Locate the cell with the specified text and output its [x, y] center coordinate. 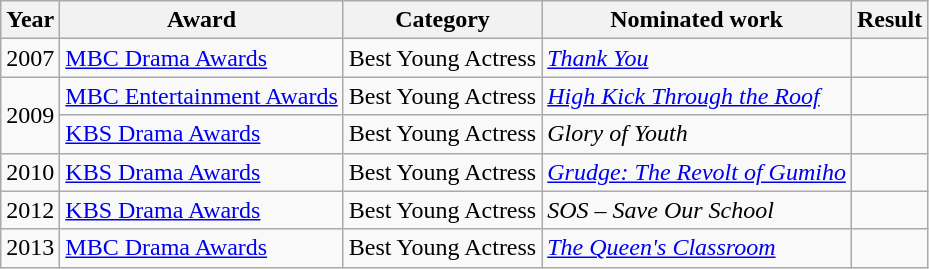
SOS – Save Our School [697, 210]
Grudge: The Revolt of Gumiho [697, 172]
The Queen's Classroom [697, 248]
Glory of Youth [697, 134]
2007 [30, 58]
High Kick Through the Roof [697, 96]
MBC Entertainment Awards [202, 96]
Year [30, 20]
2010 [30, 172]
Nominated work [697, 20]
Result [889, 20]
Category [442, 20]
Award [202, 20]
2013 [30, 248]
2009 [30, 115]
2012 [30, 210]
Thank You [697, 58]
